Return the [X, Y] coordinate for the center point of the cell that contains the specified text.  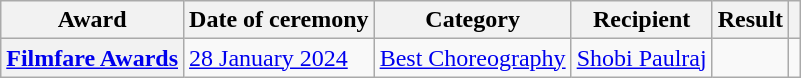
Date of ceremony [280, 20]
Best Choreography [472, 58]
Category [472, 20]
Filmfare Awards [92, 58]
28 January 2024 [280, 58]
Shobi Paulraj [642, 58]
Recipient [642, 20]
Award [92, 20]
Result [750, 20]
